Detect which cell encompasses the target text, then output its (X, Y) center coordinate. 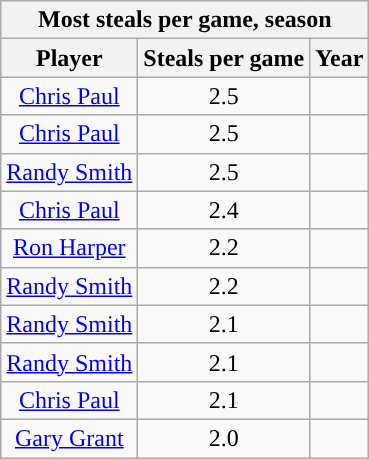
Most steals per game, season (185, 20)
2.0 (224, 438)
Gary Grant (70, 438)
Steals per game (224, 58)
Year (340, 58)
Ron Harper (70, 248)
Player (70, 58)
2.4 (224, 210)
